Scan for the cell matching the given text and deliver its (X, Y) coordinate at center. 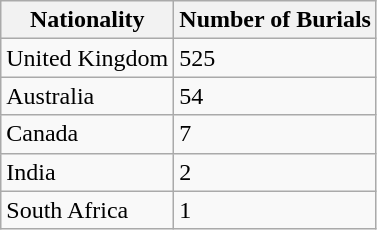
Number of Burials (276, 20)
1 (276, 210)
525 (276, 58)
India (88, 172)
Australia (88, 96)
United Kingdom (88, 58)
54 (276, 96)
2 (276, 172)
7 (276, 134)
Nationality (88, 20)
South Africa (88, 210)
Canada (88, 134)
